Extract the [X, Y] coordinate from the center of the cell holding the provided text.  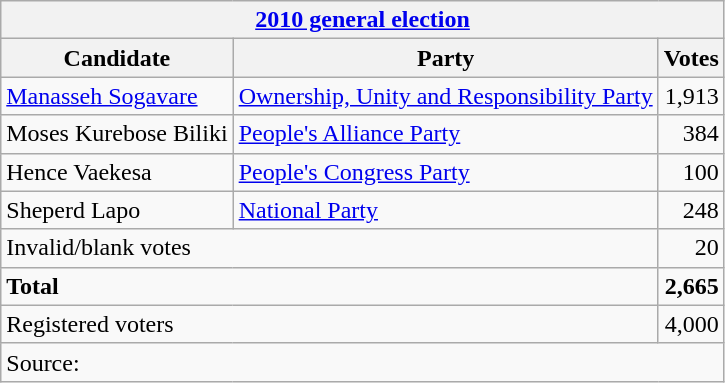
Total [330, 286]
Manasseh Sogavare [117, 96]
384 [691, 134]
100 [691, 172]
People's Congress Party [446, 172]
1,913 [691, 96]
Moses Kurebose Biliki [117, 134]
Candidate [117, 58]
Invalid/blank votes [330, 248]
Ownership, Unity and Responsibility Party [446, 96]
2,665 [691, 286]
Hence Vaekesa [117, 172]
Source: [363, 362]
Party [446, 58]
National Party [446, 210]
20 [691, 248]
248 [691, 210]
2010 general election [363, 20]
4,000 [691, 324]
Registered voters [330, 324]
Sheperd Lapo [117, 210]
People's Alliance Party [446, 134]
Votes [691, 58]
